Return the [X, Y] coordinate for the center point of the cell that contains the specified text.  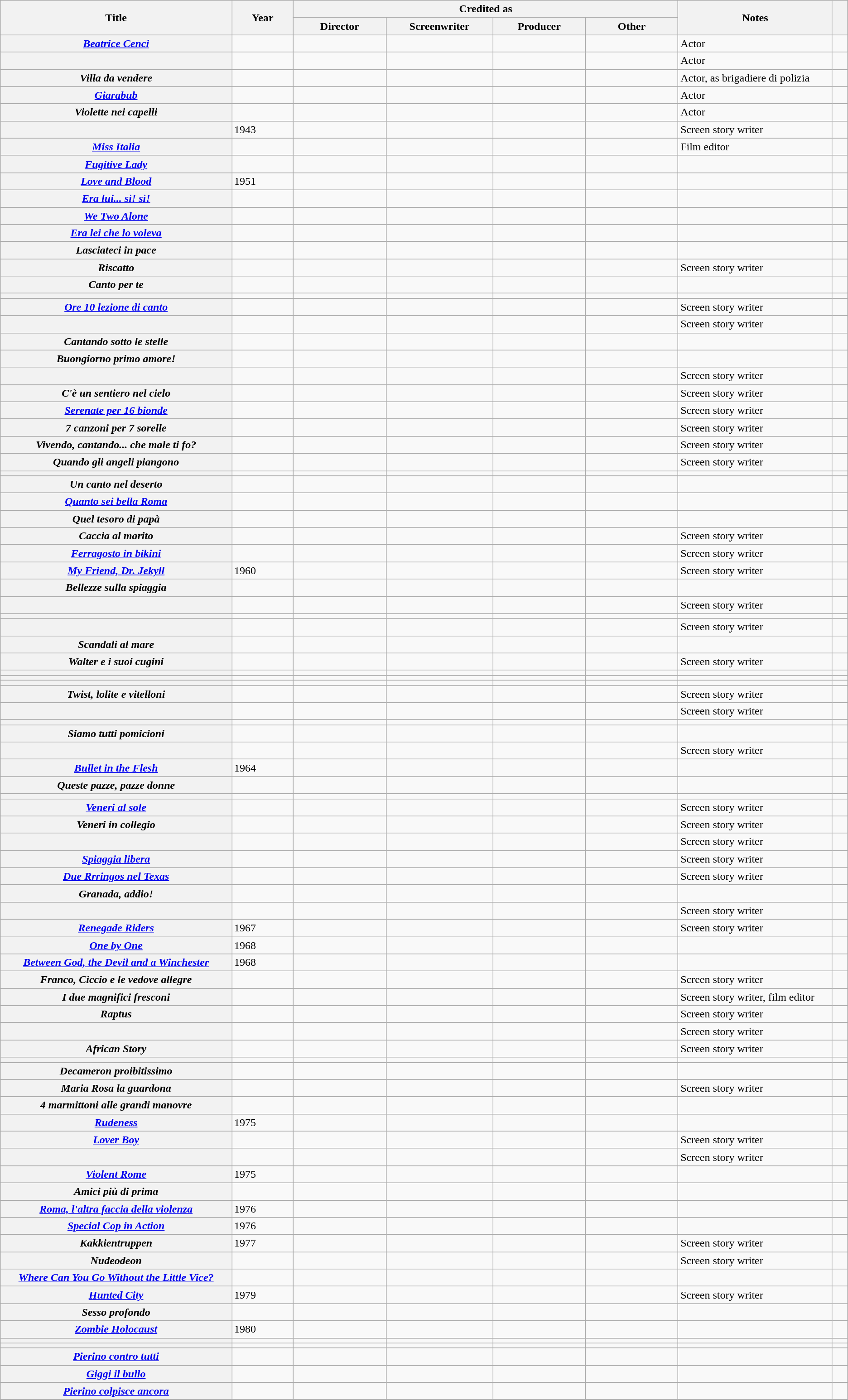
Year [263, 18]
Notes [755, 18]
Director [340, 26]
Due Rrringos nel Texas [116, 876]
Queste pazze, pazze donne [116, 785]
Quanto sei bella Roma [116, 502]
Other [631, 26]
Fugitive Lady [116, 164]
Credited as [486, 9]
Ore 10 lezione di canto [116, 307]
Zombie Holocaust [116, 1329]
Ferragosto in bikini [116, 553]
4 marmittoni alle grandi manovre [116, 1105]
Rudeness [116, 1122]
Bullet in the Flesh [116, 768]
Vivendo, cantando... che male ti fo? [116, 445]
Quel tesoro di papà [116, 519]
Roma, l'altra faccia della violenza [116, 1208]
Beatrice Cenci [116, 43]
Violette nei capelli [116, 112]
We Two Alone [116, 216]
Caccia al marito [116, 536]
1951 [263, 181]
Era lei che lo voleva [116, 233]
1960 [263, 571]
Veneri al sole [116, 807]
Franco, Ciccio e le vedove allegre [116, 980]
Un canto nel deserto [116, 484]
Violent Rome [116, 1174]
1967 [263, 928]
Actor, as brigadiere di polizia [755, 78]
Lover Boy [116, 1140]
Villa da vendere [116, 78]
Renegade Riders [116, 928]
Quando gli angeli piangono [116, 462]
Giarabub [116, 95]
C'è un sentiero nel cielo [116, 393]
Bellezze sulla spiaggia [116, 588]
Nudeodeon [116, 1261]
Screen story writer, film editor [755, 997]
Pierino contro tutti [116, 1357]
7 canzoni per 7 sorelle [116, 427]
Lasciateci in pace [116, 250]
Pierino colpisce ancora [116, 1391]
Sesso profondo [116, 1312]
Walter e i suoi cugini [116, 662]
Miss Italia [116, 147]
Amici più di prima [116, 1191]
Veneri in collegio [116, 825]
Title [116, 18]
Maria Rosa la guardona [116, 1088]
Producer [539, 26]
My Friend, Dr. Jekyll [116, 571]
Between God, the Devil and a Winchester [116, 963]
Spiaggia libera [116, 859]
Raptus [116, 1014]
1977 [263, 1243]
Decameron proibitissimo [116, 1071]
Giggi il bullo [116, 1374]
Scandali al mare [116, 644]
Where Can You Go Without the Little Vice? [116, 1278]
Love and Blood [116, 181]
Canto per te [116, 285]
Siamo tutti pomicioni [116, 734]
1979 [263, 1295]
1964 [263, 768]
Special Cop in Action [116, 1226]
Screenwriter [439, 26]
Era lui... sì! sì! [116, 198]
Hunted City [116, 1295]
I due magnifici fresconi [116, 997]
Cantando sotto le stelle [116, 341]
Kakkientruppen [116, 1243]
African Story [116, 1049]
One by One [116, 945]
Serenate per 16 bionde [116, 410]
Film editor [755, 147]
Riscatto [116, 268]
Twist, lolite e vitelloni [116, 694]
1943 [263, 129]
Buongiorno primo amore! [116, 359]
1980 [263, 1329]
Granada, addio! [116, 893]
